Search for the cell housing the specified text and yield its (x, y) center coordinate. 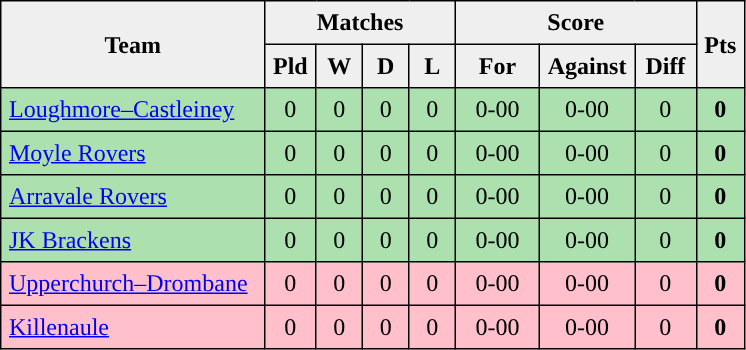
D (385, 66)
Diff (666, 66)
Moyle Rovers (133, 153)
Matches (360, 23)
W (339, 66)
Upperchurch–Drombane (133, 284)
Pld (290, 66)
Score (576, 23)
Loughmore–Castleiney (133, 110)
JK Brackens (133, 240)
Arravale Rovers (133, 197)
Killenaule (133, 327)
L (432, 66)
Pts (720, 44)
Against (586, 66)
For (497, 66)
Team (133, 44)
